Pinpoint the cell where the given text exists, returning its (X, Y) midpoint coordinate. 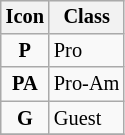
P (25, 51)
Pro (86, 51)
PA (25, 84)
Icon (25, 17)
Class (86, 17)
Pro-Am (86, 84)
Guest (86, 118)
G (25, 118)
